From the cell containing the given text, extract its center point as [X, Y] coordinate. 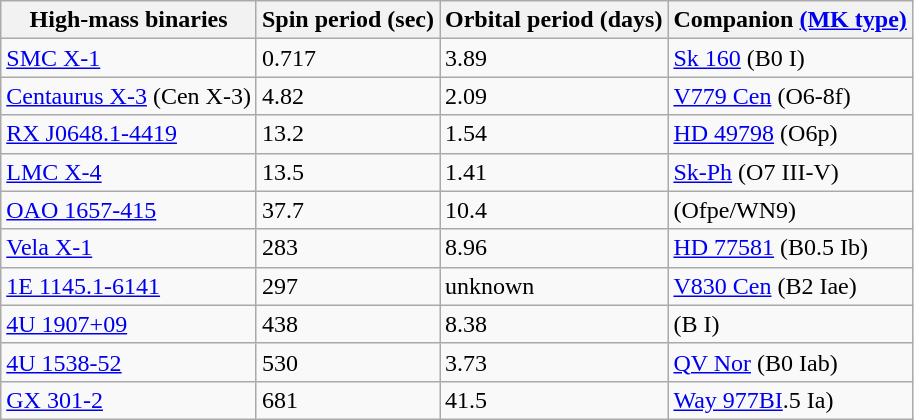
SMC X-1 [129, 58]
1.54 [554, 134]
1E 1145.1-6141 [129, 286]
(B I) [790, 324]
Sk-Ph (O7 III-V) [790, 172]
RX J0648.1-4419 [129, 134]
41.5 [554, 400]
(Ofpe/WN9) [790, 210]
V830 Cen (B2 Iae) [790, 286]
4.82 [348, 96]
297 [348, 286]
13.5 [348, 172]
Orbital period (days) [554, 20]
37.7 [348, 210]
3.73 [554, 362]
438 [348, 324]
GX 301-2 [129, 400]
8.96 [554, 248]
High-mass binaries [129, 20]
681 [348, 400]
1.41 [554, 172]
QV Nor (B0 Iab) [790, 362]
Companion (MK type) [790, 20]
HD 49798 (O6p) [790, 134]
unknown [554, 286]
Way 977BI.5 Ia) [790, 400]
2.09 [554, 96]
13.2 [348, 134]
Sk 160 (B0 I) [790, 58]
Centaurus X-3 (Cen X-3) [129, 96]
283 [348, 248]
8.38 [554, 324]
Spin period (sec) [348, 20]
V779 Cen (O6-8f) [790, 96]
4U 1538-52 [129, 362]
3.89 [554, 58]
LMC X-4 [129, 172]
OAO 1657-415 [129, 210]
HD 77581 (B0.5 Ib) [790, 248]
10.4 [554, 210]
530 [348, 362]
0.717 [348, 58]
Vela X-1 [129, 248]
4U 1907+09 [129, 324]
